From the cell containing the given text, extract its center point as (X, Y) coordinate. 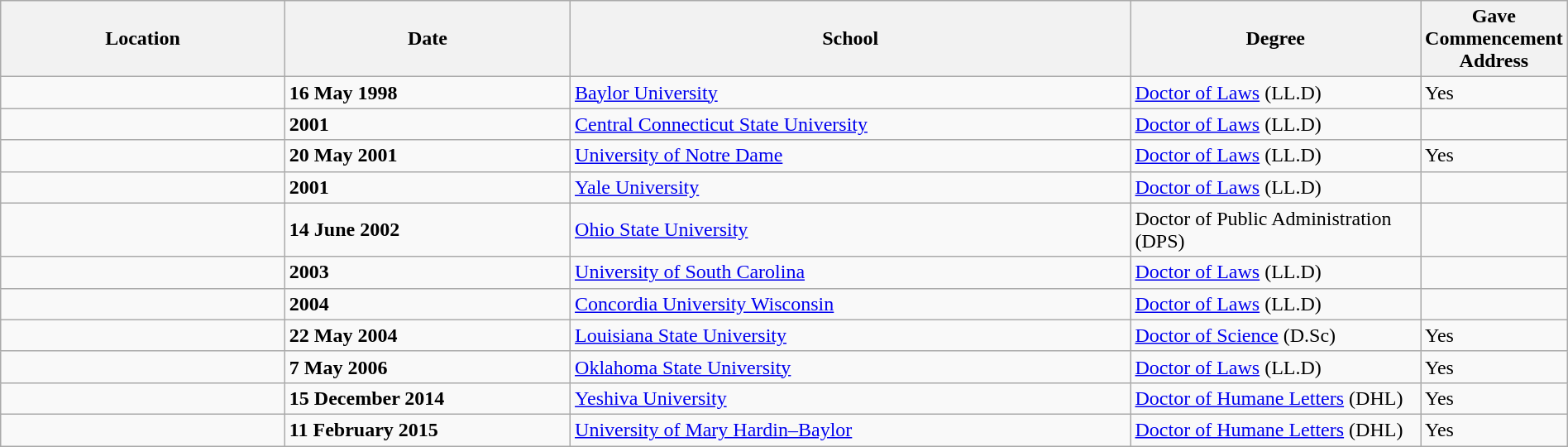
14 June 2002 (427, 230)
School (850, 39)
Concordia University Wisconsin (850, 304)
Gave Commencement Address (1494, 39)
Date (427, 39)
Doctor of Public Administration (DPS) (1275, 230)
20 May 2001 (427, 156)
22 May 2004 (427, 335)
University of South Carolina (850, 272)
Ohio State University (850, 230)
2003 (427, 272)
University of Notre Dame (850, 156)
11 February 2015 (427, 430)
16 May 1998 (427, 93)
University of Mary Hardin–Baylor (850, 430)
2004 (427, 304)
Location (143, 39)
Baylor University (850, 93)
Yale University (850, 187)
Central Connecticut State University (850, 124)
Oklahoma State University (850, 367)
Doctor of Science (D.Sc) (1275, 335)
15 December 2014 (427, 398)
7 May 2006 (427, 367)
Yeshiva University (850, 398)
Degree (1275, 39)
Louisiana State University (850, 335)
